Search for the cell housing the specified text and yield its (x, y) center coordinate. 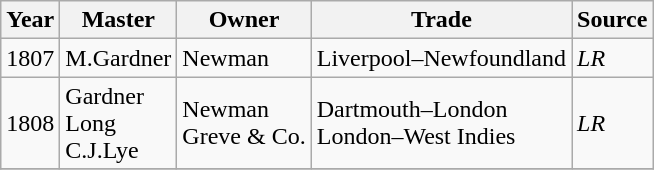
Year (30, 20)
M.Gardner (118, 58)
NewmanGreve & Co. (244, 123)
Trade (441, 20)
Dartmouth–LondonLondon–West Indies (441, 123)
Newman (244, 58)
Source (612, 20)
1807 (30, 58)
1808 (30, 123)
Owner (244, 20)
GardnerLongC.J.Lye (118, 123)
Master (118, 20)
Liverpool–Newfoundland (441, 58)
